Pinpoint the cell where the given text exists, returning its [X, Y] midpoint coordinate. 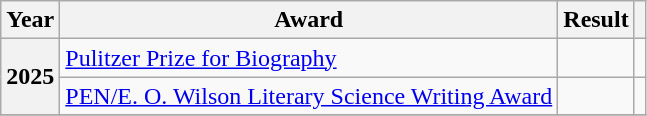
PEN/E. O. Wilson Literary Science Writing Award [309, 96]
Award [309, 20]
Result [596, 20]
Year [30, 20]
Pulitzer Prize for Biography [309, 58]
2025 [30, 77]
